Pinpoint the cell where the given text exists, returning its (x, y) midpoint coordinate. 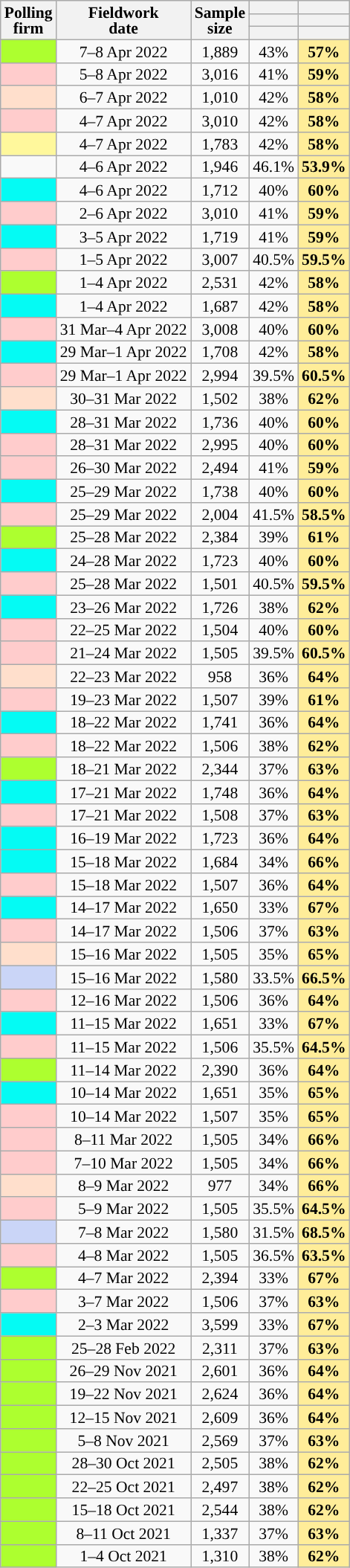
53.9% (324, 167)
3–7 Mar 2022 (123, 1302)
2,394 (220, 1278)
2,311 (220, 1348)
46.1% (273, 167)
5–9 Mar 2022 (123, 1209)
5–8 Nov 2021 (123, 1440)
1,726 (220, 607)
12–16 Mar 2022 (123, 1000)
18–21 Mar 2022 (123, 769)
26–30 Mar 2022 (123, 469)
21–24 Mar 2022 (123, 653)
31.5% (273, 1232)
63.5% (324, 1256)
5–8 Apr 2022 (123, 74)
31 Mar–4 Apr 2022 (123, 329)
26–29 Nov 2021 (123, 1370)
2,390 (220, 1070)
1,741 (220, 723)
1,310 (220, 1556)
1,736 (220, 421)
1,501 (220, 583)
19–23 Mar 2022 (123, 699)
2,601 (220, 1370)
25–28 Feb 2022 (123, 1348)
57% (324, 51)
58.5% (324, 515)
36.5% (273, 1256)
1,650 (220, 907)
7–10 Mar 2022 (123, 1162)
19–22 Nov 2021 (123, 1394)
33.5% (273, 977)
1–5 Apr 2022 (123, 259)
41.5% (273, 515)
1,337 (220, 1532)
2,494 (220, 469)
3,599 (220, 1324)
1,719 (220, 237)
2,994 (220, 375)
Samplesize (220, 20)
1,783 (220, 144)
12–15 Nov 2021 (123, 1418)
1,504 (220, 629)
2,624 (220, 1394)
7–8 Mar 2022 (123, 1232)
8–11 Oct 2021 (123, 1532)
66.5% (324, 977)
1–4 Oct 2021 (123, 1556)
2,497 (220, 1486)
1,502 (220, 399)
23–26 Mar 2022 (123, 607)
1,748 (220, 791)
16–19 Mar 2022 (123, 839)
Fieldworkdate (123, 20)
2,004 (220, 515)
15–18 Oct 2021 (123, 1510)
3,016 (220, 74)
3,007 (220, 259)
Pollingfirm (28, 20)
2–6 Apr 2022 (123, 213)
22–25 Mar 2022 (123, 629)
2,609 (220, 1418)
28–30 Oct 2021 (123, 1464)
4–8 Mar 2022 (123, 1256)
6–7 Apr 2022 (123, 98)
958 (220, 677)
1,712 (220, 190)
24–28 Mar 2022 (123, 561)
1,684 (220, 861)
2–3 Mar 2022 (123, 1324)
2,995 (220, 445)
3–5 Apr 2022 (123, 237)
1,687 (220, 306)
2,544 (220, 1510)
1,708 (220, 353)
22–23 Mar 2022 (123, 677)
2,505 (220, 1464)
1,738 (220, 491)
2,384 (220, 537)
1,010 (220, 98)
2,344 (220, 769)
1,889 (220, 51)
43% (273, 51)
68.5% (324, 1232)
11–14 Mar 2022 (123, 1070)
3,008 (220, 329)
977 (220, 1186)
1,946 (220, 167)
4–7 Mar 2022 (123, 1278)
22–25 Oct 2021 (123, 1486)
2,569 (220, 1440)
2,531 (220, 283)
8–9 Mar 2022 (123, 1186)
30–31 Mar 2022 (123, 399)
8–11 Mar 2022 (123, 1140)
7–8 Apr 2022 (123, 51)
1,508 (220, 815)
